Identify which cell holds the provided text, then report its [X, Y] central coordinate. 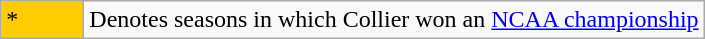
Denotes seasons in which Collier won an NCAA championship [394, 20]
* [42, 20]
